Return [x, y] of the center of cell containing provided text 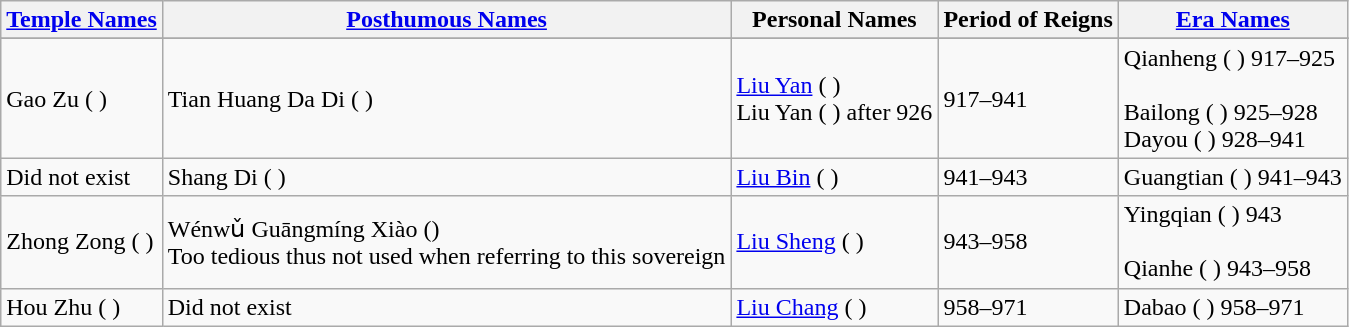
Guangtian ( ) 941–943 [1232, 177]
943–958 [1028, 242]
Liu Sheng ( ) [834, 242]
Shang Di ( ) [446, 177]
Gao Zu ( ) [82, 98]
Era Names [1232, 20]
Temple Names [82, 20]
Personal Names [834, 20]
917–941 [1028, 98]
Zhong Zong ( ) [82, 242]
Yingqian ( ) 943Qianhe ( ) 943–958 [1232, 242]
Wénwǔ Guāngmíng Xiào ()Too tedious thus not used when referring to this sovereign [446, 242]
Dabao ( ) 958–971 [1232, 307]
958–971 [1028, 307]
941–943 [1028, 177]
Liu Chang ( ) [834, 307]
Liu Yan ( )Liu Yan ( ) after 926 [834, 98]
Tian Huang Da Di ( ) [446, 98]
Hou Zhu ( ) [82, 307]
Posthumous Names [446, 20]
Qianheng ( ) 917–925Bailong ( ) 925–928 Dayou ( ) 928–941 [1232, 98]
Period of Reigns [1028, 20]
Liu Bin ( ) [834, 177]
